For the text-containing cell, return its midpoint in (x, y) coordinate format. 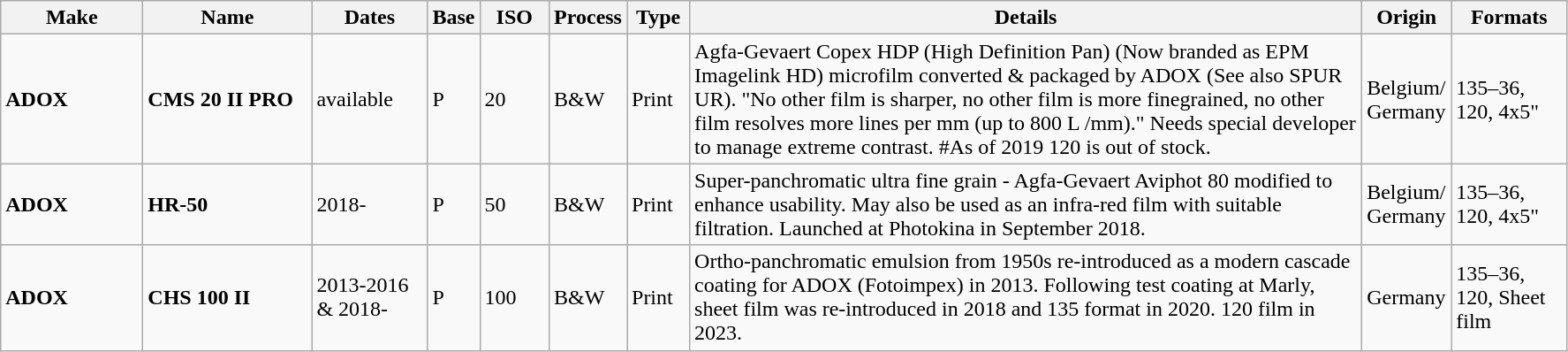
Make (72, 18)
CMS 20 II PRO (228, 99)
2018- (369, 204)
Formats (1509, 18)
Process (588, 18)
Origin (1406, 18)
50 (514, 204)
Germany (1406, 297)
available (369, 99)
Details (1026, 18)
HR-50 (228, 204)
CHS 100 II (228, 297)
Base (454, 18)
135–36, 120, Sheet film (1509, 297)
Type (659, 18)
ISO (514, 18)
2013-2016 & 2018- (369, 297)
Name (228, 18)
100 (514, 297)
20 (514, 99)
Dates (369, 18)
